From the cell containing the given text, extract its center point as [X, Y] coordinate. 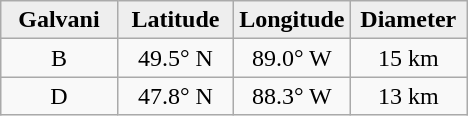
15 km [408, 58]
49.5° N [175, 58]
Latitude [175, 20]
89.0° W [292, 58]
47.8° N [175, 96]
B [59, 58]
Diameter [408, 20]
D [59, 96]
88.3° W [292, 96]
Longitude [292, 20]
Galvani [59, 20]
13 km [408, 96]
